Identify which cell holds the provided text, then report its [x, y] central coordinate. 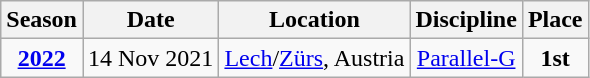
Parallel-G [466, 58]
Season [42, 20]
Discipline [466, 20]
Place [555, 20]
Date [150, 20]
1st [555, 58]
Location [314, 20]
14 Nov 2021 [150, 58]
2022 [42, 58]
Lech/Zürs, Austria [314, 58]
